Detect which cell encompasses the target text, then output its (x, y) center coordinate. 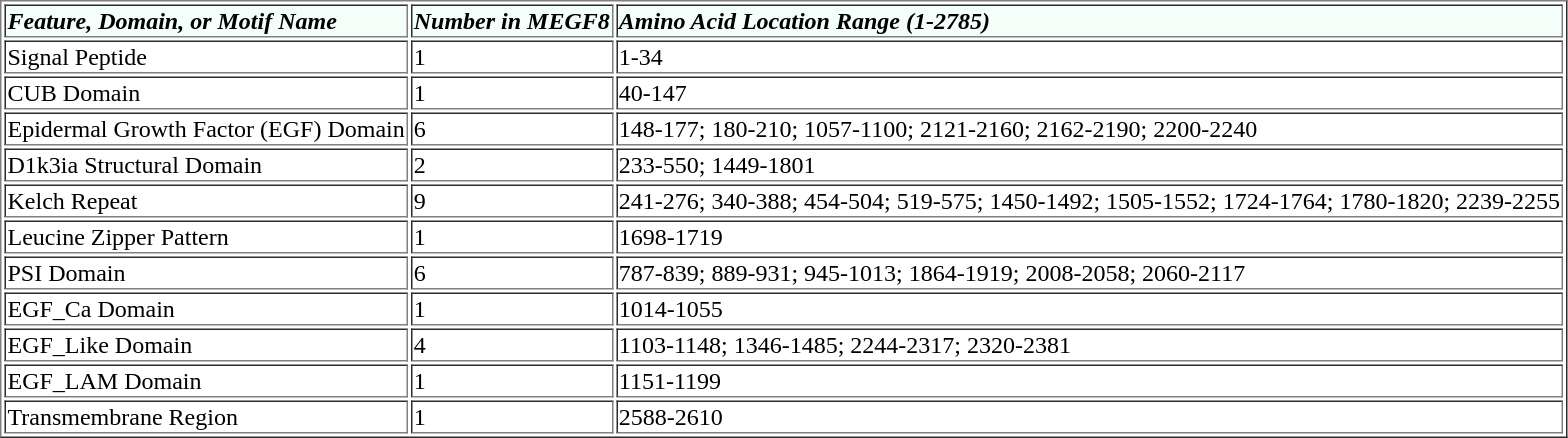
1014-1055 (1090, 308)
Kelch Repeat (206, 200)
233-550; 1449-1801 (1090, 164)
Transmembrane Region (206, 416)
Amino Acid Location Range (1-2785) (1090, 20)
1103-1148; 1346-1485; 2244-2317; 2320-2381 (1090, 344)
Leucine Zipper Pattern (206, 236)
Number in MEGF8 (512, 20)
EGF_Like Domain (206, 344)
D1k3ia Structural Domain (206, 164)
EGF_LAM Domain (206, 380)
PSI Domain (206, 272)
787-839; 889-931; 945-1013; 1864-1919; 2008-2058; 2060-2117 (1090, 272)
9 (512, 200)
4 (512, 344)
2588-2610 (1090, 416)
40-147 (1090, 92)
1151-1199 (1090, 380)
1698-1719 (1090, 236)
Signal Peptide (206, 56)
1-34 (1090, 56)
Epidermal Growth Factor (EGF) Domain (206, 128)
241-276; 340-388; 454-504; 519-575; 1450-1492; 1505-1552; 1724-1764; 1780-1820; 2239-2255 (1090, 200)
Feature, Domain, or Motif Name (206, 20)
2 (512, 164)
148-177; 180-210; 1057-1100; 2121-2160; 2162-2190; 2200-2240 (1090, 128)
CUB Domain (206, 92)
EGF_Ca Domain (206, 308)
